Search for the cell housing the specified text and yield its [X, Y] center coordinate. 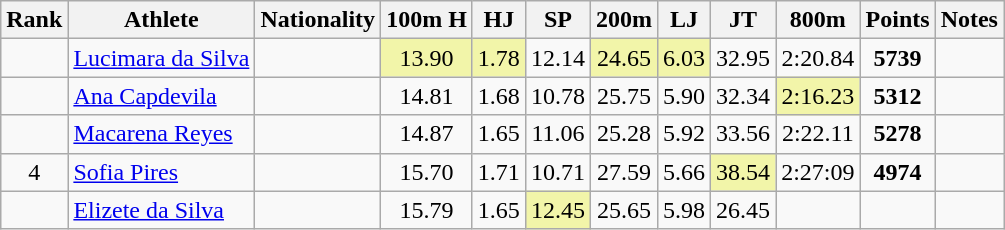
25.28 [624, 134]
33.56 [744, 134]
200m [624, 20]
5.66 [684, 172]
SP [558, 20]
6.03 [684, 58]
25.65 [624, 210]
5739 [898, 58]
HJ [498, 20]
Sofia Pires [162, 172]
1.68 [498, 96]
2:27:09 [818, 172]
10.71 [558, 172]
100m H [427, 20]
15.70 [427, 172]
5278 [898, 134]
32.34 [744, 96]
10.78 [558, 96]
4 [34, 172]
Rank [34, 20]
38.54 [744, 172]
800m [818, 20]
Points [898, 20]
Lucimara da Silva [162, 58]
JT [744, 20]
Notes [969, 20]
32.95 [744, 58]
Nationality [318, 20]
2:16.23 [818, 96]
15.79 [427, 210]
27.59 [624, 172]
1.71 [498, 172]
Elizete da Silva [162, 210]
24.65 [624, 58]
5.90 [684, 96]
Athlete [162, 20]
11.06 [558, 134]
13.90 [427, 58]
26.45 [744, 210]
5.98 [684, 210]
25.75 [624, 96]
Ana Capdevila [162, 96]
1.78 [498, 58]
2:22.11 [818, 134]
5312 [898, 96]
14.87 [427, 134]
12.45 [558, 210]
2:20.84 [818, 58]
14.81 [427, 96]
LJ [684, 20]
Macarena Reyes [162, 134]
5.92 [684, 134]
12.14 [558, 58]
4974 [898, 172]
